Return the (X, Y) coordinate for the center point of the cell that contains the specified text.  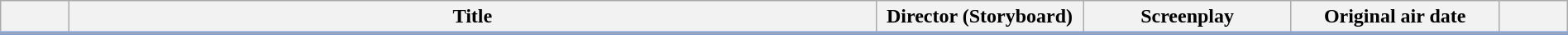
Title (473, 17)
Director (Storyboard) (979, 17)
Screenplay (1188, 17)
Original air date (1394, 17)
